For the text-containing cell, return its midpoint in (X, Y) coordinate format. 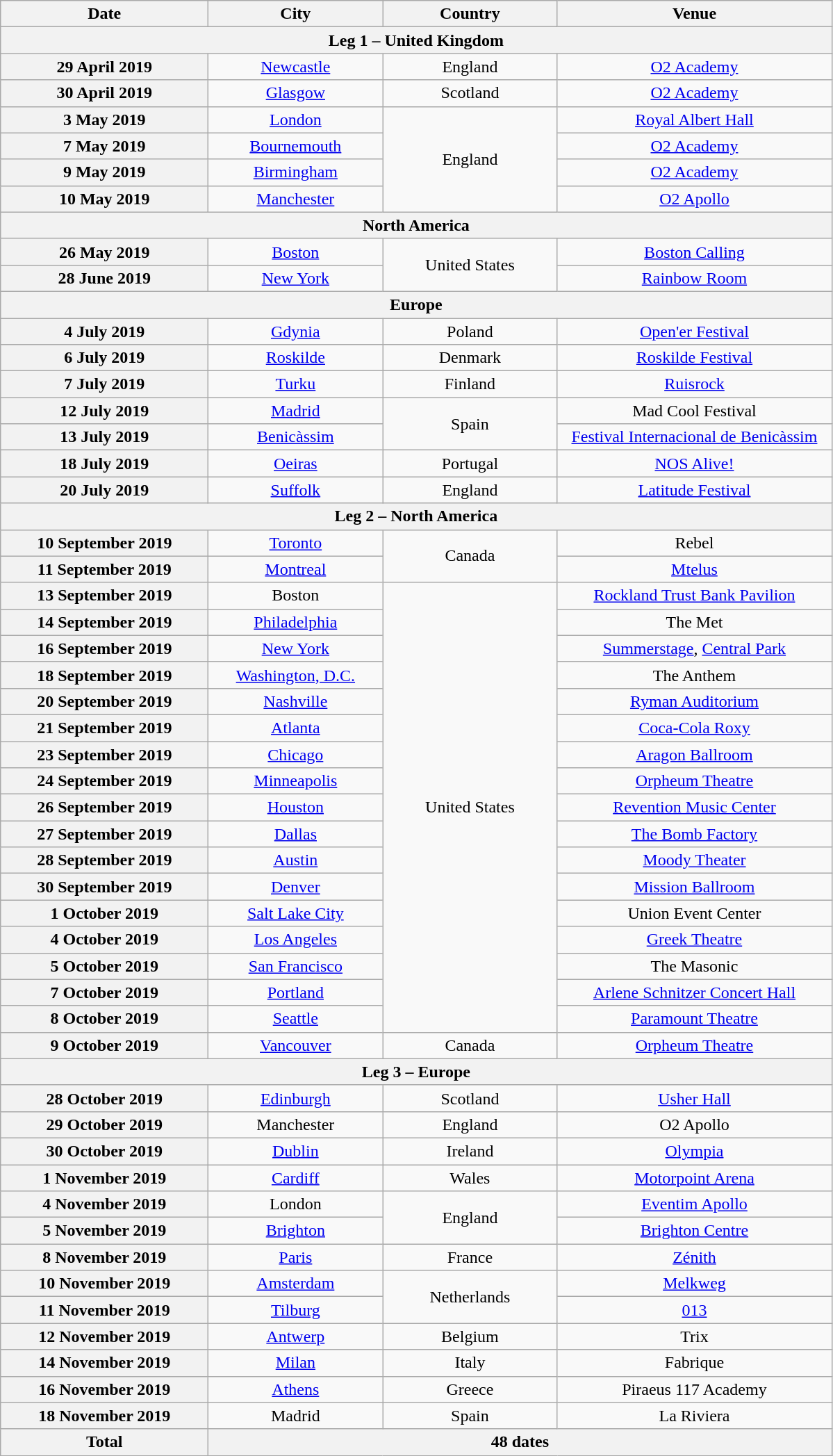
Paramount Theatre (695, 1019)
Washington, D.C. (296, 675)
Netherlands (470, 1297)
12 November 2019 (104, 1336)
13 July 2019 (104, 437)
Chicago (296, 754)
26 September 2019 (104, 808)
30 October 2019 (104, 1151)
Zénith (695, 1257)
1 November 2019 (104, 1178)
Olympia (695, 1151)
10 May 2019 (104, 199)
Glasgow (296, 93)
Los Angeles (296, 940)
24 September 2019 (104, 781)
4 November 2019 (104, 1204)
26 May 2019 (104, 252)
7 July 2019 (104, 384)
Rockland Trust Bank Pavilion (695, 596)
Wales (470, 1178)
Austin (296, 860)
Mad Cool Festival (695, 411)
Nashville (296, 701)
16 September 2019 (104, 648)
3 May 2019 (104, 120)
Suffolk (296, 490)
11 November 2019 (104, 1310)
Ryman Auditorium (695, 701)
Birmingham (296, 172)
Atlanta (296, 728)
Ruisrock (695, 384)
Ireland (470, 1151)
Minneapolis (296, 781)
11 September 2019 (104, 569)
Trix (695, 1336)
La Riviera (695, 1416)
48 dates (520, 1442)
Salt Lake City (296, 913)
Mtelus (695, 569)
Amsterdam (296, 1284)
29 October 2019 (104, 1124)
Boston Calling (695, 252)
Date (104, 14)
Europe (416, 304)
San Francisco (296, 966)
Piraeus 117 Academy (695, 1389)
Portland (296, 992)
30 April 2019 (104, 93)
27 September 2019 (104, 834)
Vancouver (296, 1045)
Venue (695, 14)
Gdynia (296, 332)
Country (470, 14)
23 September 2019 (104, 754)
5 November 2019 (104, 1231)
Union Event Center (695, 913)
North America (416, 225)
Royal Albert Hall (695, 120)
Turku (296, 384)
Paris (296, 1257)
Mission Ballroom (695, 887)
Houston (296, 808)
Toronto (296, 543)
Dallas (296, 834)
Milan (296, 1363)
7 October 2019 (104, 992)
9 October 2019 (104, 1045)
1 October 2019 (104, 913)
14 November 2019 (104, 1363)
Festival Internacional de Benicàssim (695, 437)
Philadelphia (296, 622)
30 September 2019 (104, 887)
4 October 2019 (104, 940)
The Bomb Factory (695, 834)
The Met (695, 622)
Oeiras (296, 464)
Usher Hall (695, 1098)
8 October 2019 (104, 1019)
Melkweg (695, 1284)
Denmark (470, 358)
4 July 2019 (104, 332)
9 May 2019 (104, 172)
Benicàssim (296, 437)
Arlene Schnitzer Concert Hall (695, 992)
Dublin (296, 1151)
29 April 2019 (104, 67)
Revention Music Center (695, 808)
28 September 2019 (104, 860)
5 October 2019 (104, 966)
City (296, 14)
Summerstage, Central Park (695, 648)
21 September 2019 (104, 728)
The Masonic (695, 966)
12 July 2019 (104, 411)
Seattle (296, 1019)
18 September 2019 (104, 675)
Total (104, 1442)
10 November 2019 (104, 1284)
Moody Theater (695, 860)
Bournemouth (296, 146)
Eventim Apollo (695, 1204)
18 November 2019 (104, 1416)
The Anthem (695, 675)
Finland (470, 384)
013 (695, 1310)
Motorpoint Arena (695, 1178)
Brighton Centre (695, 1231)
Rainbow Room (695, 278)
Tilburg (296, 1310)
Newcastle (296, 67)
Rebel (695, 543)
20 July 2019 (104, 490)
Leg 1 – United Kingdom (416, 40)
8 November 2019 (104, 1257)
Coca-Cola Roxy (695, 728)
20 September 2019 (104, 701)
Athens (296, 1389)
Aragon Ballroom (695, 754)
Poland (470, 332)
Portugal (470, 464)
Brighton (296, 1231)
Leg 2 – North America (416, 516)
Edinburgh (296, 1098)
Italy (470, 1363)
Roskilde Festival (695, 358)
10 September 2019 (104, 543)
Leg 3 – Europe (416, 1072)
Greek Theatre (695, 940)
6 July 2019 (104, 358)
NOS Alive! (695, 464)
Latitude Festival (695, 490)
16 November 2019 (104, 1389)
Antwerp (296, 1336)
Montreal (296, 569)
28 June 2019 (104, 278)
Cardiff (296, 1178)
Belgium (470, 1336)
Denver (296, 887)
13 September 2019 (104, 596)
Open'er Festival (695, 332)
7 May 2019 (104, 146)
18 July 2019 (104, 464)
28 October 2019 (104, 1098)
Greece (470, 1389)
14 September 2019 (104, 622)
France (470, 1257)
Fabrique (695, 1363)
Roskilde (296, 358)
